Return the [X, Y] coordinate for the center point of the cell that contains the specified text.  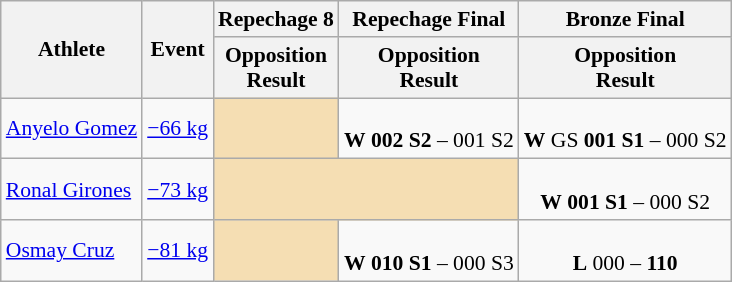
Anyelo Gomez [72, 128]
L 000 – 110 [626, 250]
W 001 S1 – 000 S2 [626, 190]
Event [178, 50]
Repechage Final [429, 19]
Osmay Cruz [72, 250]
Ronal Girones [72, 190]
Bronze Final [626, 19]
W GS 001 S1 – 000 S2 [626, 128]
W 002 S2 – 001 S2 [429, 128]
W 010 S1 – 000 S3 [429, 250]
−81 kg [178, 250]
Repechage 8 [276, 19]
Athlete [72, 50]
−66 kg [178, 128]
−73 kg [178, 190]
